Return [X, Y] of the center of cell containing provided text 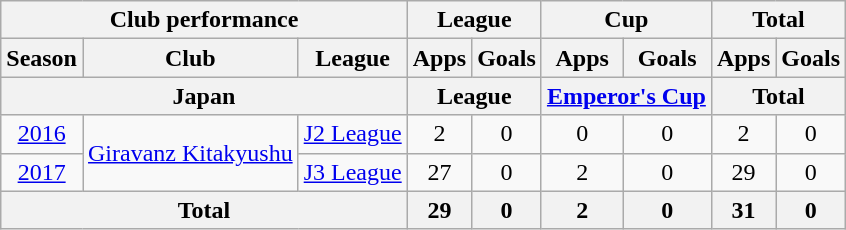
2017 [42, 172]
Cup [626, 20]
Season [42, 58]
Giravanz Kitakyushu [190, 153]
31 [743, 210]
Club [190, 58]
J3 League [352, 172]
Emperor's Cup [626, 96]
Japan [204, 96]
J2 League [352, 134]
27 [439, 172]
2016 [42, 134]
Club performance [204, 20]
